Extract the [x, y] coordinate from the center of the cell holding the provided text.  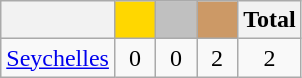
Total [270, 20]
Seychelles [58, 58]
